For the text-containing cell, return its midpoint in (x, y) coordinate format. 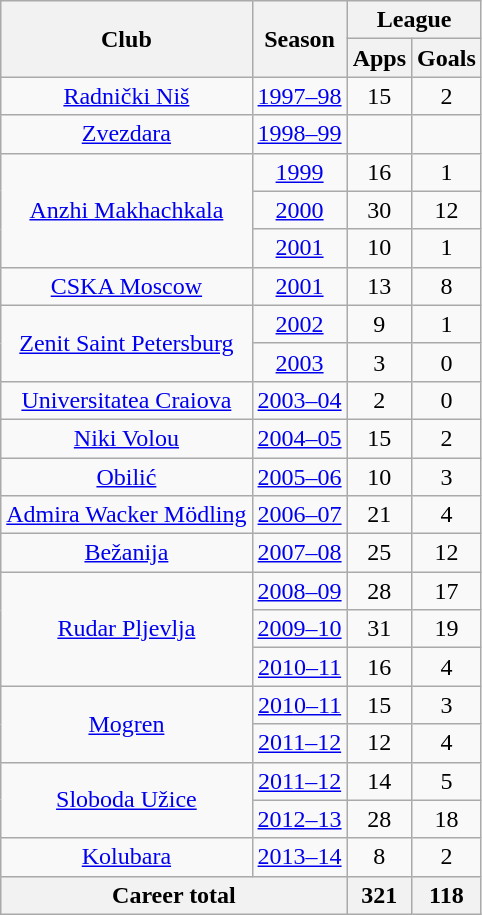
18 (447, 819)
19 (447, 629)
2013–14 (300, 857)
Zvezdara (126, 134)
2007–08 (300, 553)
Admira Wacker Mödling (126, 515)
2002 (300, 324)
1997–98 (300, 96)
Anzhi Makhachkala (126, 210)
Mogren (126, 724)
Bežanija (126, 553)
2009–10 (300, 629)
321 (379, 895)
2005–06 (300, 477)
Zenit Saint Petersburg (126, 343)
30 (379, 210)
2012–13 (300, 819)
17 (447, 591)
118 (447, 895)
Niki Volou (126, 438)
5 (447, 781)
21 (379, 515)
CSKA Moscow (126, 286)
14 (379, 781)
Season (300, 39)
Kolubara (126, 857)
2003 (300, 362)
25 (379, 553)
1999 (300, 172)
Career total (174, 895)
2006–07 (300, 515)
Rudar Pljevlja (126, 629)
Apps (379, 58)
Goals (447, 58)
League (414, 20)
13 (379, 286)
Obilić (126, 477)
Sloboda Užice (126, 800)
1998–99 (300, 134)
Universitatea Craiova (126, 400)
9 (379, 324)
2004–05 (300, 438)
Club (126, 39)
2000 (300, 210)
2008–09 (300, 591)
2003–04 (300, 400)
31 (379, 629)
Radnički Niš (126, 96)
